Find where the given text appears and provide that cell's center as (X, Y) coordinate. 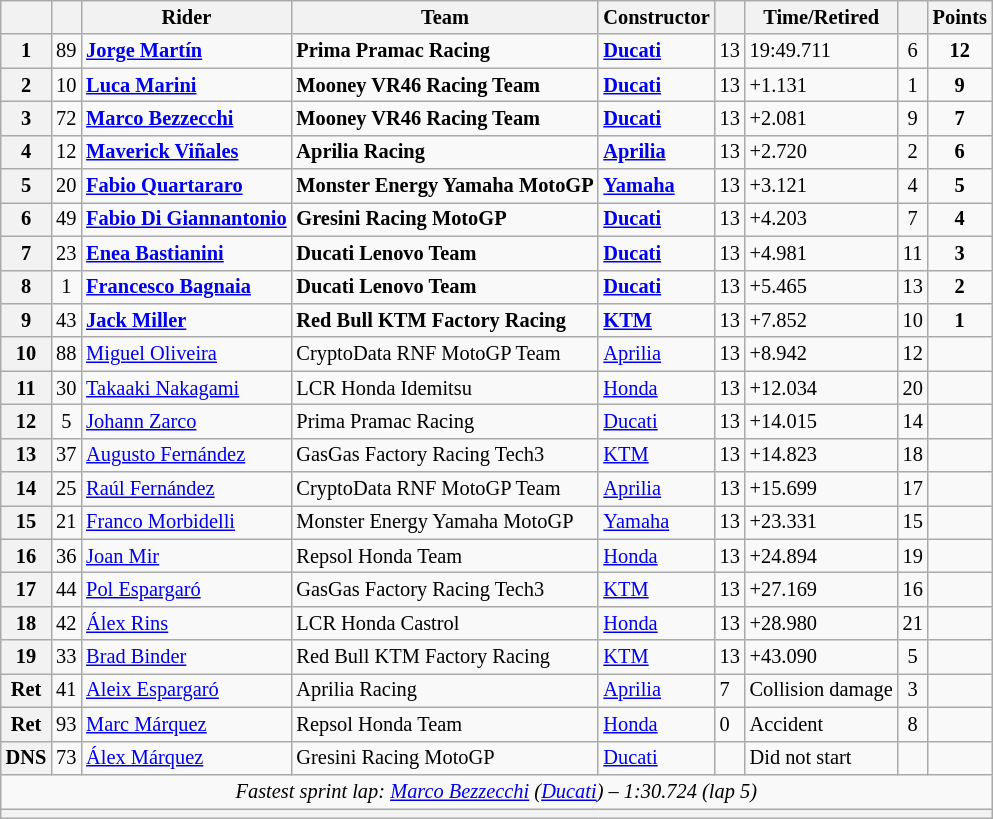
+1.131 (822, 85)
Marc Márquez (186, 724)
93 (66, 724)
+43.090 (822, 657)
+15.699 (822, 489)
Johann Zarco (186, 421)
+27.169 (822, 589)
Fabio Di Giannantonio (186, 219)
Jorge Martín (186, 51)
+4.203 (822, 219)
Pol Espargaró (186, 589)
Did not start (822, 758)
+23.331 (822, 522)
Jack Miller (186, 320)
Takaaki Nakagami (186, 388)
DNS (26, 758)
49 (66, 219)
43 (66, 320)
Álex Rins (186, 623)
Constructor (656, 17)
Enea Bastianini (186, 253)
33 (66, 657)
+12.034 (822, 388)
Fastest sprint lap: Marco Bezzecchi (Ducati) – 1:30.724 (lap 5) (496, 791)
+28.980 (822, 623)
+2.720 (822, 152)
Rider (186, 17)
LCR Honda Castrol (444, 623)
LCR Honda Idemitsu (444, 388)
Team (444, 17)
0 (730, 724)
Collision damage (822, 690)
Raúl Fernández (186, 489)
72 (66, 118)
+8.942 (822, 354)
+2.081 (822, 118)
19:49.711 (822, 51)
Points (960, 17)
Augusto Fernández (186, 455)
Francesco Bagnaia (186, 287)
41 (66, 690)
+5.465 (822, 287)
89 (66, 51)
Accident (822, 724)
30 (66, 388)
+4.981 (822, 253)
37 (66, 455)
73 (66, 758)
Franco Morbidelli (186, 522)
88 (66, 354)
+3.121 (822, 186)
25 (66, 489)
Luca Marini (186, 85)
44 (66, 589)
+24.894 (822, 556)
Joan Mir (186, 556)
Brad Binder (186, 657)
36 (66, 556)
Álex Márquez (186, 758)
Marco Bezzecchi (186, 118)
Miguel Oliveira (186, 354)
42 (66, 623)
Maverick Viñales (186, 152)
+7.852 (822, 320)
+14.015 (822, 421)
23 (66, 253)
Time/Retired (822, 17)
Fabio Quartararo (186, 186)
Aleix Espargaró (186, 690)
+14.823 (822, 455)
